Extract the (x, y) coordinate from the center of the cell holding the provided text.  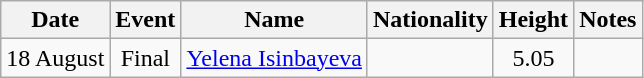
Date (56, 20)
Yelena Isinbayeva (274, 58)
18 August (56, 58)
Final (146, 58)
5.05 (533, 58)
Notes (608, 20)
Event (146, 20)
Nationality (430, 20)
Name (274, 20)
Height (533, 20)
